Determine the (x, y) coordinate at the center of the cell enclosing the given text.  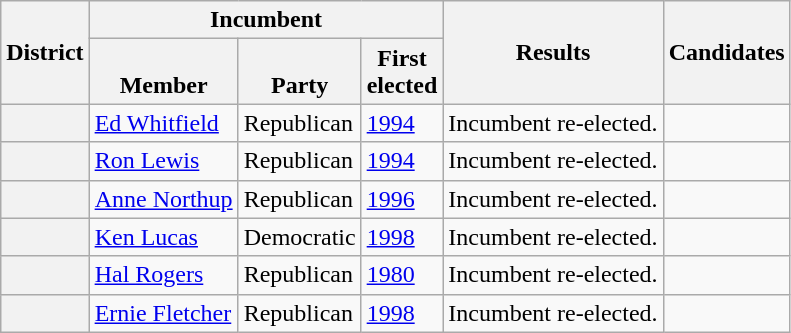
Democratic (300, 237)
District (45, 52)
Ernie Fletcher (164, 313)
Incumbent (266, 20)
Firstelected (402, 72)
Ken Lucas (164, 237)
Ed Whitfield (164, 123)
Ron Lewis (164, 161)
Anne Northup (164, 199)
1996 (402, 199)
Party (300, 72)
Candidates (726, 52)
Results (553, 52)
Member (164, 72)
Hal Rogers (164, 275)
1980 (402, 275)
